Scan for the cell matching the given text and deliver its (X, Y) coordinate at center. 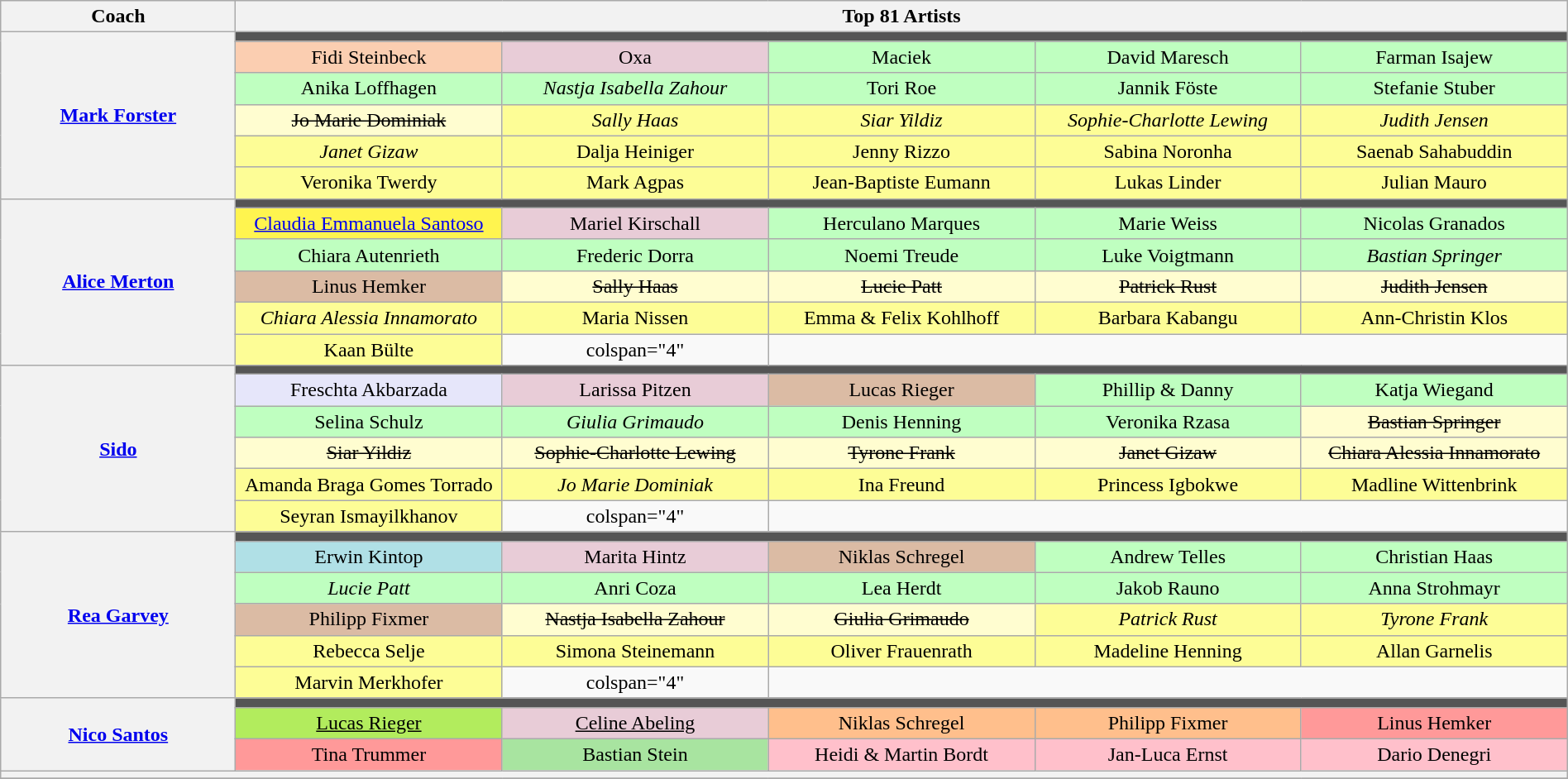
Luke Voigtmann (1168, 255)
Alice Merton (118, 281)
Marita Hintz (635, 557)
Maria Nissen (635, 318)
Jenny Rizzo (901, 151)
Ina Freund (901, 485)
Veronika Rzasa (1168, 422)
Larissa Pitzen (635, 390)
Frederic Dorra (635, 255)
Rebecca Selje (369, 651)
Freschta Akbarzada (369, 390)
Julian Mauro (1434, 183)
Mark Agpas (635, 183)
Nico Santos (118, 734)
Bastian Stein (635, 754)
Anna Strohmayr (1434, 588)
Celine Abeling (635, 723)
Denis Henning (901, 422)
Madline Wittenbrink (1434, 485)
Tina Trummer (369, 754)
Lea Herdt (901, 588)
Anri Coza (635, 588)
Seyran Ismayilkhanov (369, 516)
Christian Haas (1434, 557)
Marie Weiss (1168, 223)
Jan-Luca Ernst (1168, 754)
Oxa (635, 57)
Anika Loffhagen (369, 88)
Oliver Frauenrath (901, 651)
Madeline Henning (1168, 651)
Amanda Braga Gomes Torrado (369, 485)
Katja Wiegand (1434, 390)
Maciek (901, 57)
Stefanie Stuber (1434, 88)
Coach (118, 17)
Top 81 Artists (901, 17)
Lukas Linder (1168, 183)
Princess Igbokwe (1168, 485)
Jannik Föste (1168, 88)
Fidi Steinbeck (369, 57)
Saenab Sahabuddin (1434, 151)
Andrew Telles (1168, 557)
Phillip & Danny (1168, 390)
Veronika Twerdy (369, 183)
Farman Isajew (1434, 57)
Barbara Kabangu (1168, 318)
Ann-Christin Klos (1434, 318)
Chiara Autenrieth (369, 255)
Tori Roe (901, 88)
Dalja Heiniger (635, 151)
Selina Schulz (369, 422)
Erwin Kintop (369, 557)
Noemi Treude (901, 255)
Jean-Baptiste Eumann (901, 183)
Simona Steinemann (635, 651)
Emma & Felix Kohlhoff (901, 318)
David Maresch (1168, 57)
Allan Garnelis (1434, 651)
Kaan Bülte (369, 350)
Marvin Merkhofer (369, 682)
Heidi & Martin Bordt (901, 754)
Sido (118, 448)
Jakob Rauno (1168, 588)
Claudia Emmanuela Santoso (369, 223)
Nicolas Granados (1434, 223)
Dario Denegri (1434, 754)
Sabina Noronha (1168, 151)
Herculano Marques (901, 223)
Mark Forster (118, 116)
Rea Garvey (118, 615)
Mariel Kirschall (635, 223)
